Locate the cell with the specified text and output its [X, Y] center coordinate. 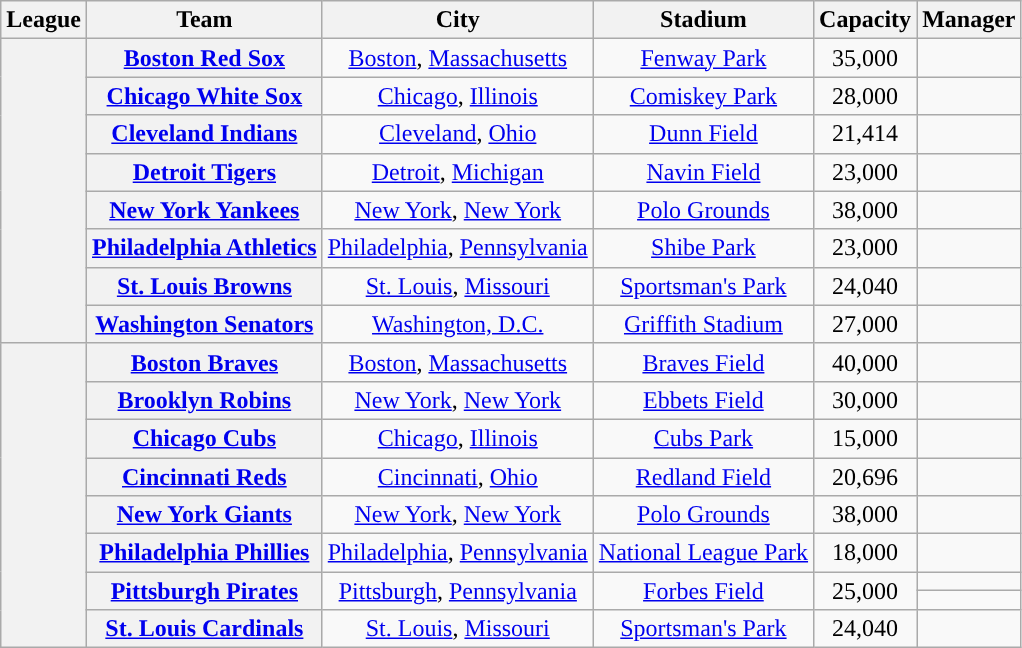
Capacity [866, 20]
Detroit, Michigan [458, 172]
Stadium [703, 20]
Redland Field [703, 477]
Team [204, 20]
Philadelphia Phillies [204, 553]
21,414 [866, 134]
Fenway Park [703, 58]
League [44, 20]
Cleveland, Ohio [458, 134]
Pittsburgh, Pennsylvania [458, 591]
Philadelphia Athletics [204, 248]
Cleveland Indians [204, 134]
20,696 [866, 477]
25,000 [866, 591]
Comiskey Park [703, 96]
Pittsburgh Pirates [204, 591]
Washington, D.C. [458, 324]
Detroit Tigers [204, 172]
Forbes Field [703, 591]
Cincinnati Reds [204, 477]
Washington Senators [204, 324]
Cubs Park [703, 438]
35,000 [866, 58]
Navin Field [703, 172]
18,000 [866, 553]
New York Giants [204, 515]
27,000 [866, 324]
15,000 [866, 438]
National League Park [703, 553]
Dunn Field [703, 134]
Cincinnati, Ohio [458, 477]
Brooklyn Robins [204, 400]
Braves Field [703, 362]
New York Yankees [204, 210]
40,000 [866, 362]
28,000 [866, 96]
Shibe Park [703, 248]
Boston Braves [204, 362]
Chicago Cubs [204, 438]
Boston Red Sox [204, 58]
City [458, 20]
Manager [969, 20]
St. Louis Browns [204, 286]
St. Louis Cardinals [204, 629]
30,000 [866, 400]
Griffith Stadium [703, 324]
Ebbets Field [703, 400]
Chicago White Sox [204, 96]
